Search for the cell housing the specified text and yield its [X, Y] center coordinate. 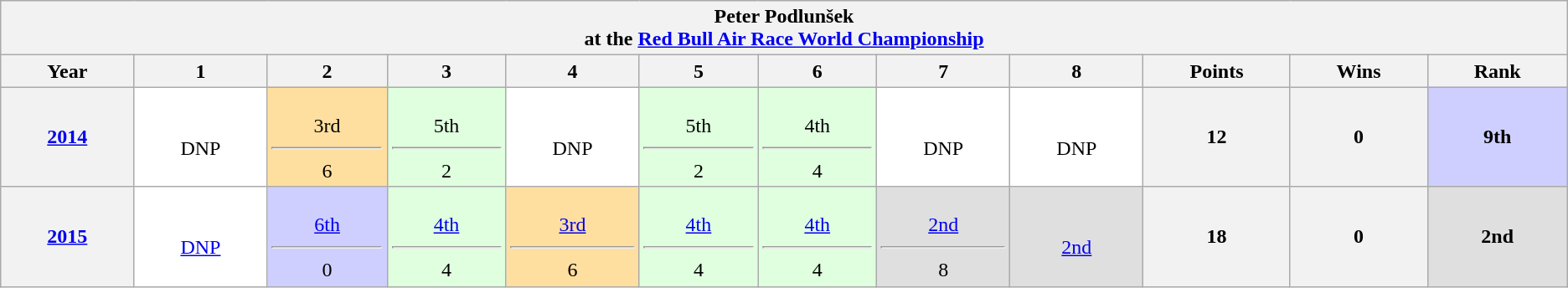
Wins [1359, 71]
18 [1216, 236]
1 [201, 71]
Points [1216, 71]
Year [67, 71]
3 [446, 71]
5 [699, 71]
8 [1077, 71]
7 [943, 71]
4 [573, 71]
2nd8 [943, 236]
Rank [1498, 71]
6 [818, 71]
12 [1216, 137]
6th0 [327, 236]
9th [1498, 137]
2 [327, 71]
Peter Podlunšekat the Red Bull Air Race World Championship [784, 28]
2014 [67, 137]
2015 [67, 236]
